Return the (X, Y) coordinate for the center point of the cell that contains the specified text.  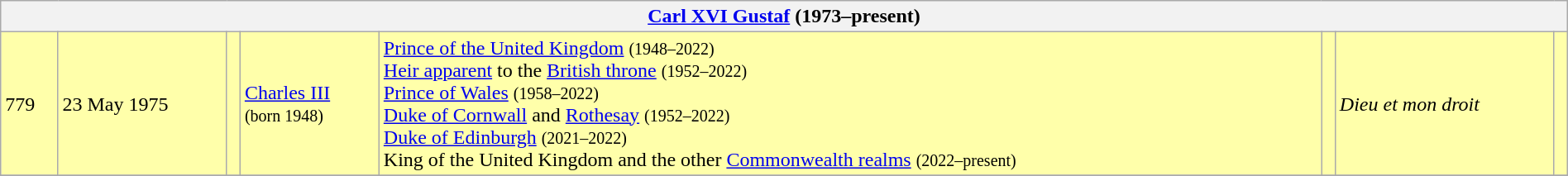
Charles III(born 1948) (309, 104)
779 (30, 104)
Carl XVI Gustaf (1973–present) (784, 17)
Dieu et mon droit (1444, 104)
23 May 1975 (142, 104)
